Provide the (x, y) coordinate of the cell's center where the given text is located.  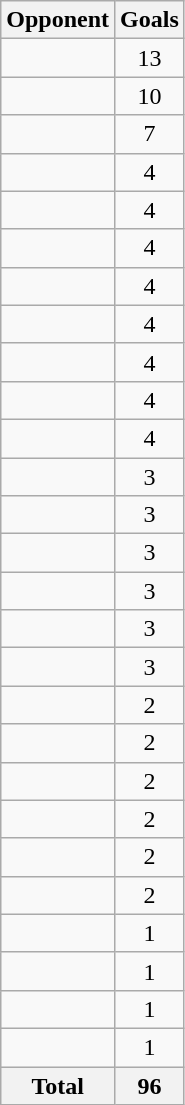
Opponent (58, 20)
7 (150, 134)
10 (150, 96)
Goals (150, 20)
Total (58, 1085)
13 (150, 58)
96 (150, 1085)
